Return (X, Y) of the center of cell containing provided text 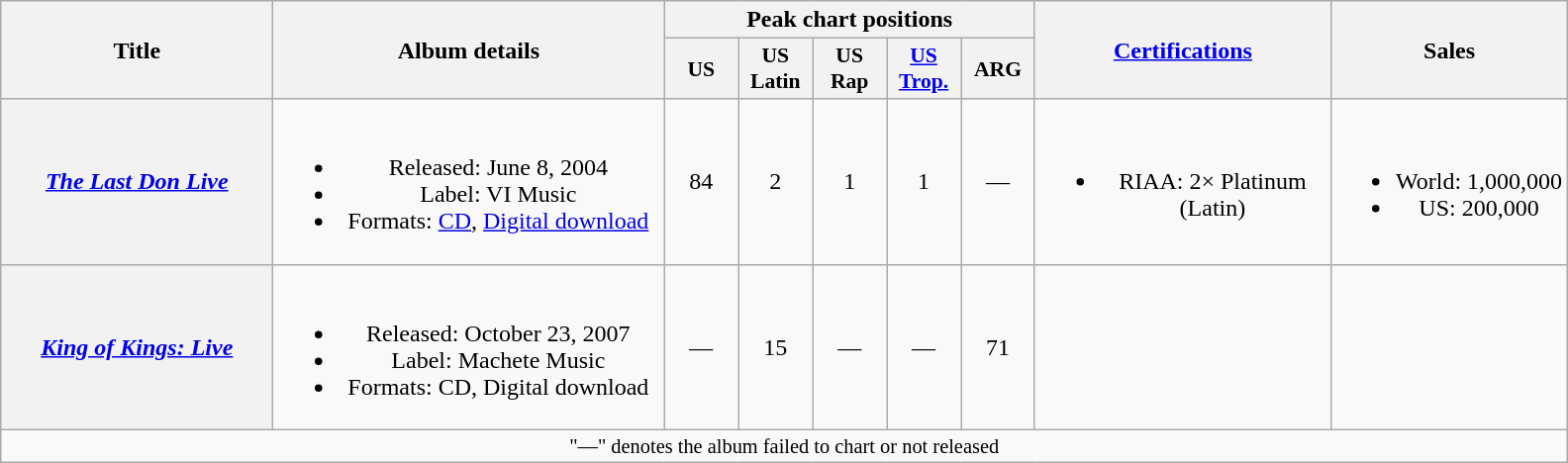
Certifications (1182, 49)
2 (776, 182)
USRap (849, 69)
World: 1,000,000US: 200,000 (1449, 182)
Sales (1449, 49)
84 (701, 182)
15 (776, 346)
71 (998, 346)
King of Kings: Live (137, 346)
Released: June 8, 2004Label: VI MusicFormats: CD, Digital download (469, 182)
ARG (998, 69)
USTrop. (925, 69)
RIAA: 2× Platinum (Latin) (1182, 182)
US (701, 69)
Released: October 23, 2007Label: Machete MusicFormats: CD, Digital download (469, 346)
Title (137, 49)
The Last Don Live (137, 182)
USLatin (776, 69)
Peak chart positions (849, 20)
"—" denotes the album failed to chart or not released (784, 446)
Album details (469, 49)
